From the cell containing the given text, extract its center point as (X, Y) coordinate. 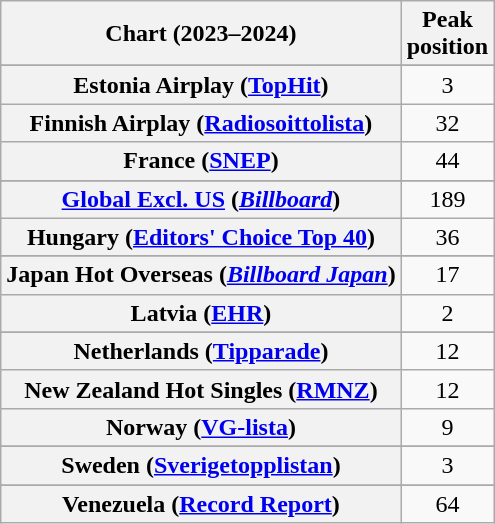
9 (447, 427)
Latvia (EHR) (201, 313)
Hungary (Editors' Choice Top 40) (201, 237)
64 (447, 503)
Finnish Airplay (Radiosoittolista) (201, 123)
Chart (2023–2024) (201, 34)
17 (447, 275)
France (SNEP) (201, 161)
Sweden (Sverigetopplistan) (201, 465)
Peakposition (447, 34)
32 (447, 123)
2 (447, 313)
44 (447, 161)
36 (447, 237)
New Zealand Hot Singles (RMNZ) (201, 389)
Norway (VG-lista) (201, 427)
Global Excl. US (Billboard) (201, 199)
Estonia Airplay (TopHit) (201, 85)
Japan Hot Overseas (Billboard Japan) (201, 275)
Venezuela (Record Report) (201, 503)
189 (447, 199)
Netherlands (Tipparade) (201, 351)
